Locate the cell with the specified text and output its (X, Y) center coordinate. 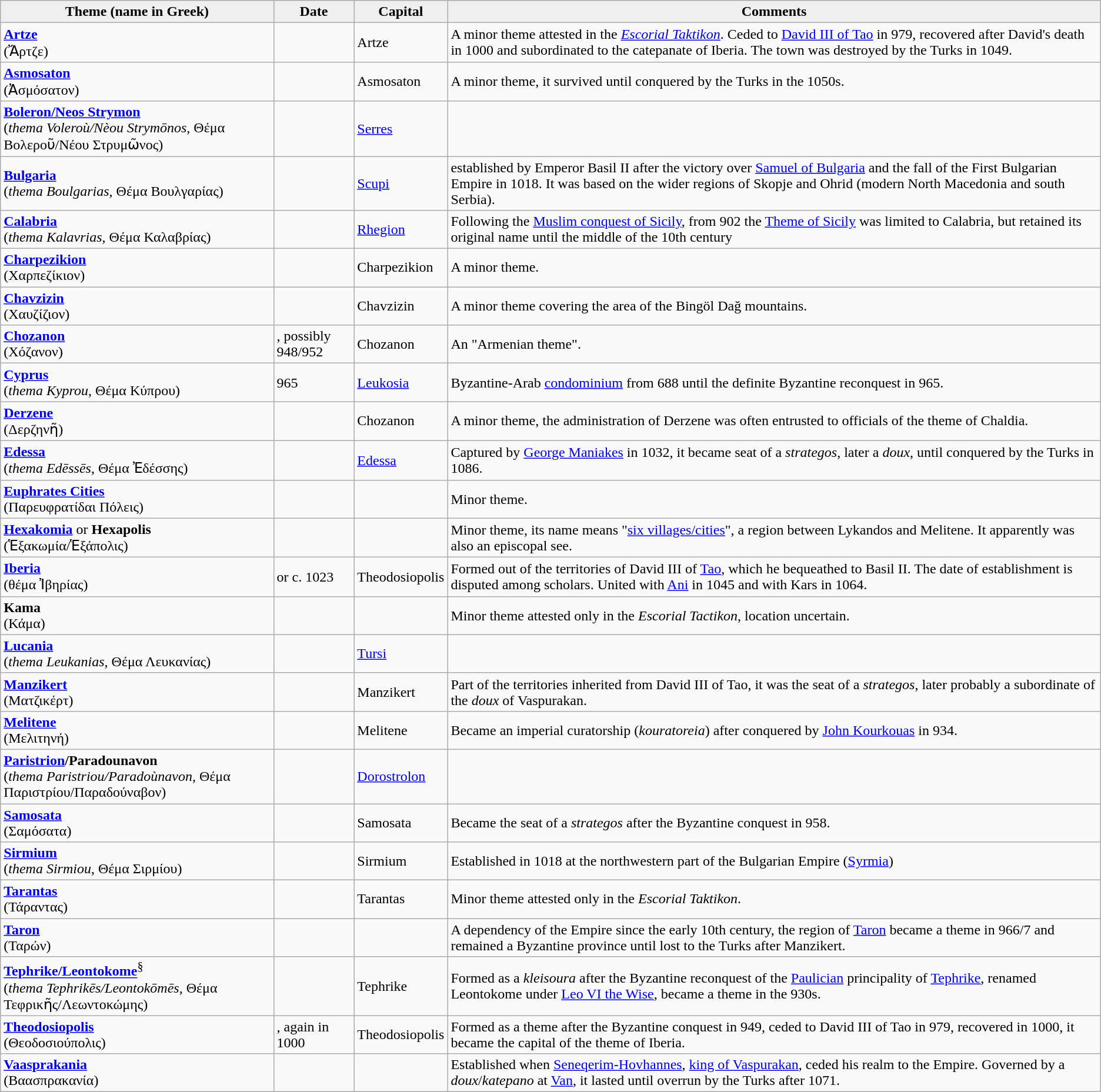
Asmosaton(Ἀσμόσατον) (137, 81)
A minor theme, it survived until conquered by the Turks in the 1050s. (774, 81)
Calabria(thema Kalavrias, Θέμα Καλαβρίας) (137, 229)
Serres (401, 129)
Theme (name in Greek) (137, 12)
Tarantas(Τάραντας) (137, 900)
Edessa (401, 460)
Artze (401, 42)
Bulgaria(thema Boulgarias, Θέμα Βουλγαρίας) (137, 183)
Manzikert(Ματζικέρτ) (137, 692)
Tursi (401, 654)
A minor theme. (774, 268)
A minor theme covering the area of the Bingöl Dağ mountains. (774, 306)
A minor theme, the administration of Derzene was often entrusted to officials of the theme of Chaldia. (774, 421)
Rhegion (401, 229)
Minor theme attested only in the Escorial Tactikon, location uncertain. (774, 615)
Asmosaton (401, 81)
or c. 1023 (314, 577)
Established in 1018 at the northwestern part of the Bulgarian Empire (Syrmia) (774, 861)
Charpezikion (401, 268)
Melitene (401, 730)
Sirmium (401, 861)
Became the seat of a strategos after the Byzantine conquest in 958. (774, 822)
Sirmium(thema Sirmiou, Θέμα Σιρμίου) (137, 861)
, again in 1000 (314, 1035)
Melitene(Μελιτηνή) (137, 730)
Edessa(thema Edēssēs, Θέμα Ἐδέσσης) (137, 460)
Kama(Κάμα) (137, 615)
Captured by George Maniakes in 1032, it became seat of a strategos, later a doux, until conquered by the Turks in 1086. (774, 460)
Paristrion/Paradounavon(thema Paristriou/Paradoùnavon, Θέμα Παριστρίου/Παραδούναβον) (137, 776)
Lucania(thema Leukanias, Θέμα Λευκανίας) (137, 654)
Date (314, 12)
Part of the territories inherited from David III of Tao, it was the seat of a strategos, later probably a subordinate of the doux of Vaspurakan. (774, 692)
An "Armenian theme". (774, 345)
Vaasprakania(Βαασπρακανία) (137, 1073)
Minor theme. (774, 499)
Tarantas (401, 900)
Became an imperial curatorship (kouratoreia) after conquered by John Kourkouas in 934. (774, 730)
Derzene(Δερζηνῆ) (137, 421)
Chavzizin (401, 306)
Iberia(θέμα Ἰβηρίας) (137, 577)
Capital (401, 12)
Chavzizin(Χαυζίζιον) (137, 306)
Charpezikion(Χαρπεζίκιον) (137, 268)
Byzantine-Arab condominium from 688 until the definite Byzantine reconquest in 965. (774, 382)
Manzikert (401, 692)
Euphrates Cities(Παρευφρατίδαι Πόλεις) (137, 499)
Boleron/Neos Strymon(thema Voleroù/Nèou Strymōnos, Θέμα Βολεροῦ/Νέου Στρυμῶνος) (137, 129)
Samosata (401, 822)
Minor theme, its name means "six villages/cities", a region between Lykandos and Melitene. It apparently was also an episcopal see. (774, 537)
Scupi (401, 183)
Hexakomia or Hexapolis(Ἑξακωμία/Ἑξάπολις) (137, 537)
Samosata(Σαμόσατα) (137, 822)
Artze(Ἄρτζε) (137, 42)
Minor theme attested only in the Escorial Taktikon. (774, 900)
Chozanon(Χόζανον) (137, 345)
Cyprus(thema Kyprou, Θέμα Κύπρου) (137, 382)
, possibly 948/952 (314, 345)
Dorostrolon (401, 776)
Leukosia (401, 382)
Tephrike/Leontokome§(thema Tephrikēs/Leontokōmēs, Θέμα Τεφρικῆς/Λεωντοκώμης) (137, 986)
Comments (774, 12)
965 (314, 382)
Theodosiopolis(Θεοδοσιούπολις) (137, 1035)
Taron(Ταρών) (137, 937)
Tephrike (401, 986)
